Find where the given text appears and provide that cell's center as [X, Y] coordinate. 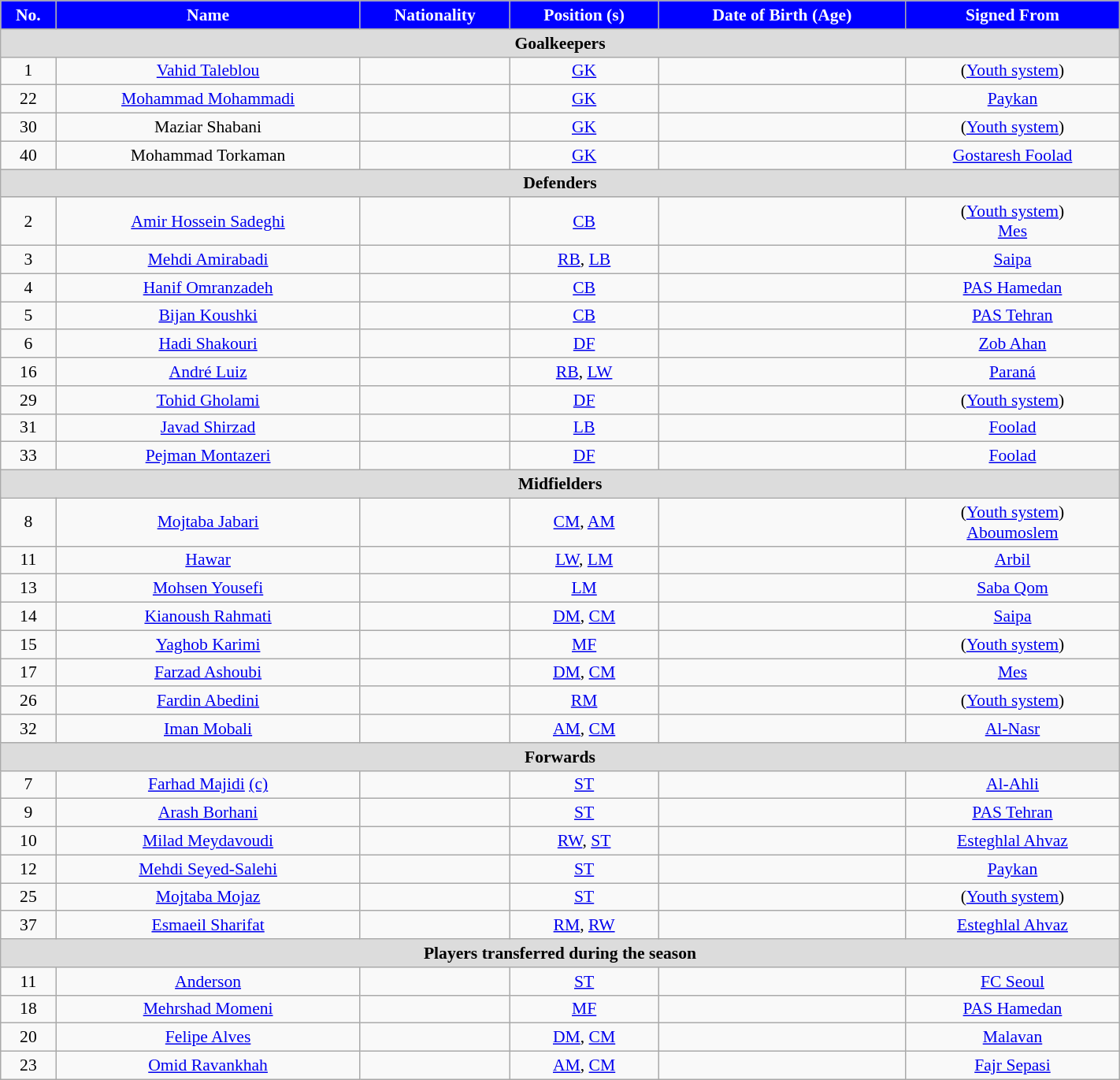
32 [28, 729]
1 [28, 71]
Farhad Majidi (c) [208, 785]
RM, RW [584, 926]
Yaghob Karimi [208, 644]
RB, LW [584, 372]
LB [584, 428]
Kianoush Rahmati [208, 617]
Saba Qom [1013, 588]
17 [28, 673]
Mojtaba Mojaz [208, 897]
25 [28, 897]
2 [28, 222]
3 [28, 260]
Tohid Gholami [208, 400]
Pejman Montazeri [208, 456]
Mohsen Yousefi [208, 588]
16 [28, 372]
12 [28, 869]
LW, LM [584, 560]
Signed From [1013, 15]
Nationality [435, 15]
Al-Ahli [1013, 785]
Gostaresh Foolad [1013, 155]
6 [28, 344]
Mes [1013, 673]
31 [28, 428]
LM [584, 588]
Midfielders [560, 484]
CM, AM [584, 521]
Al-Nasr [1013, 729]
Amir Hossein Sadeghi [208, 222]
22 [28, 99]
Farzad Ashoubi [208, 673]
Malavan [1013, 1037]
André Luiz [208, 372]
Maziar Shabani [208, 128]
30 [28, 128]
Mohammad Mohammadi [208, 99]
Mehdi Seyed-Salehi [208, 869]
Omid Ravankhah [208, 1066]
Mehrshad Momeni [208, 1009]
(Youth system) Mes [1013, 222]
RM [584, 701]
13 [28, 588]
Mojtaba Jabari [208, 521]
40 [28, 155]
7 [28, 785]
Players transferred during the season [560, 953]
Fardin Abedini [208, 701]
Arash Borhani [208, 813]
Hanif Omranzadeh [208, 288]
Hadi Shakouri [208, 344]
Name [208, 15]
15 [28, 644]
Esmaeil Sharifat [208, 926]
Defenders [560, 184]
Fajr Sepasi [1013, 1066]
FC Seoul [1013, 982]
RW, ST [584, 841]
Mohammad Torkaman [208, 155]
Javad Shirzad [208, 428]
Paraná [1013, 372]
Zob Ahan [1013, 344]
Mehdi Amirabadi [208, 260]
23 [28, 1066]
Date of Birth (Age) [782, 15]
Position (s) [584, 15]
Arbil [1013, 560]
33 [28, 456]
Felipe Alves [208, 1037]
Vahid Taleblou [208, 71]
Hawar [208, 560]
Forwards [560, 757]
5 [28, 316]
20 [28, 1037]
(Youth system) Aboumoslem [1013, 521]
Anderson [208, 982]
Iman Mobali [208, 729]
10 [28, 841]
Goalkeepers [560, 43]
Milad Meydavoudi [208, 841]
37 [28, 926]
Bijan Koushki [208, 316]
8 [28, 521]
RB, LB [584, 260]
18 [28, 1009]
29 [28, 400]
No. [28, 15]
14 [28, 617]
4 [28, 288]
26 [28, 701]
9 [28, 813]
